Locate the cell with the specified text and output its [x, y] center coordinate. 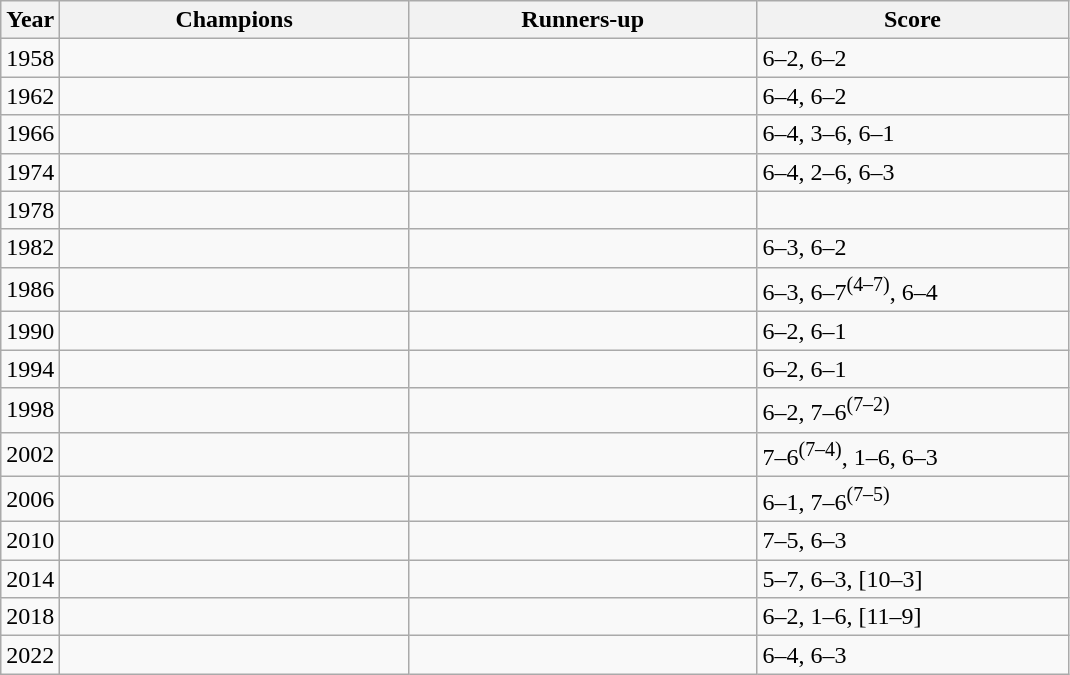
6–4, 3–6, 6–1 [912, 134]
1962 [30, 96]
1990 [30, 331]
6–4, 6–2 [912, 96]
7–6(7–4), 1–6, 6–3 [912, 454]
Runners-up [582, 20]
6–2, 1–6, [11–9] [912, 617]
1986 [30, 290]
1994 [30, 369]
1978 [30, 210]
Year [30, 20]
6–4, 6–3 [912, 655]
1974 [30, 172]
7–5, 6–3 [912, 541]
6–2, 6–2 [912, 58]
6–4, 2–6, 6–3 [912, 172]
2014 [30, 579]
Score [912, 20]
6–1, 7–6(7–5) [912, 500]
6–2, 7–6(7–2) [912, 410]
2022 [30, 655]
1998 [30, 410]
5–7, 6–3, [10–3] [912, 579]
1966 [30, 134]
Champions [234, 20]
2002 [30, 454]
2006 [30, 500]
1958 [30, 58]
1982 [30, 248]
2010 [30, 541]
2018 [30, 617]
6–3, 6–2 [912, 248]
6–3, 6–7(4–7), 6–4 [912, 290]
